For the text-containing cell, return its midpoint in (X, Y) coordinate format. 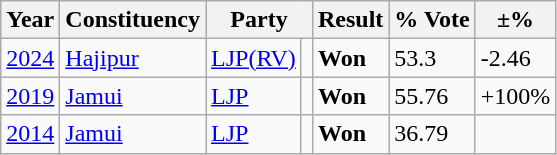
±% (516, 20)
Result (350, 20)
-2.46 (516, 58)
Party (260, 20)
% Vote (432, 20)
36.79 (432, 134)
53.3 (432, 58)
Constituency (133, 20)
Hajipur (133, 58)
55.76 (432, 96)
Year (30, 20)
+100% (516, 96)
2014 (30, 134)
2024 (30, 58)
LJP(RV) (254, 58)
2019 (30, 96)
